Determine the [X, Y] coordinate at the center of the cell enclosing the given text.  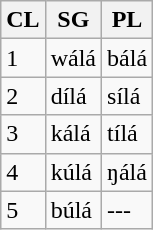
CL [23, 20]
--- [128, 210]
wálá [73, 58]
tílá [128, 134]
4 [23, 172]
kúlá [73, 172]
kálá [73, 134]
ŋálá [128, 172]
SG [73, 20]
dílá [73, 96]
PL [128, 20]
sílá [128, 96]
búlá [73, 210]
1 [23, 58]
3 [23, 134]
5 [23, 210]
2 [23, 96]
bálá [128, 58]
